Pinpoint the cell where the given text exists, returning its [X, Y] midpoint coordinate. 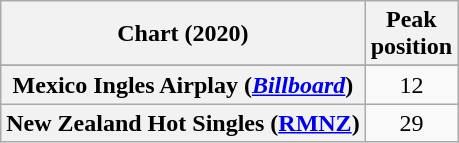
12 [411, 85]
29 [411, 123]
Peakposition [411, 34]
Chart (2020) [183, 34]
New Zealand Hot Singles (RMNZ) [183, 123]
Mexico Ingles Airplay (Billboard) [183, 85]
